Output the (x, y) coordinate of the center of the cell containing the given text.  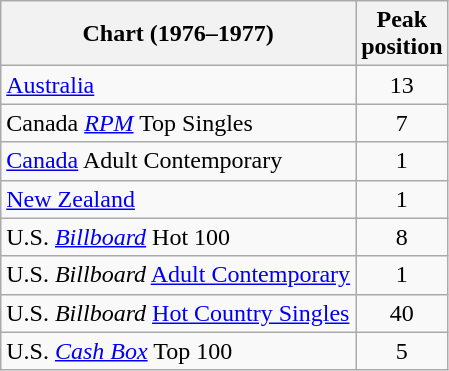
Canada RPM Top Singles (178, 123)
Peakposition (402, 34)
U.S. Billboard Hot Country Singles (178, 313)
U.S. Cash Box Top 100 (178, 351)
13 (402, 85)
Chart (1976–1977) (178, 34)
5 (402, 351)
Canada Adult Contemporary (178, 161)
U.S. Billboard Adult Contemporary (178, 275)
7 (402, 123)
8 (402, 237)
New Zealand (178, 199)
40 (402, 313)
U.S. Billboard Hot 100 (178, 237)
Australia (178, 85)
